Locate the cell with the specified text and output its (X, Y) center coordinate. 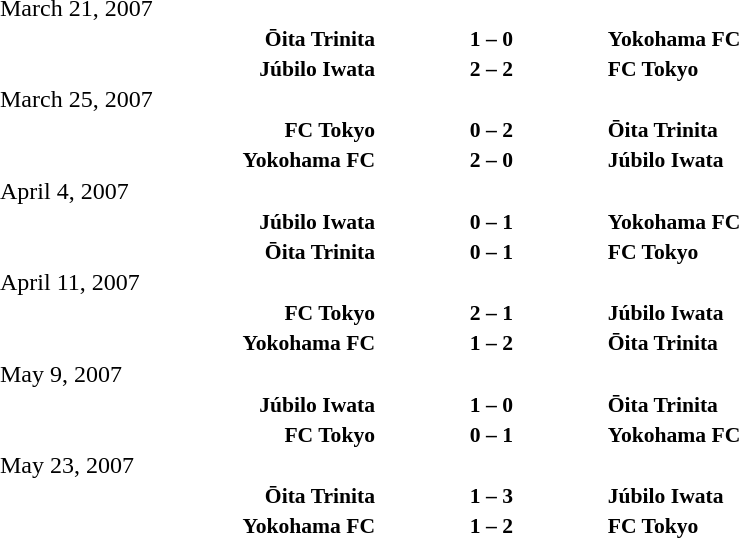
0 – 2 (492, 130)
2 – 2 (492, 68)
1 – 3 (492, 496)
2 – 0 (492, 160)
1 – 2 (492, 343)
2 – 1 (492, 313)
